Scan for the cell matching the given text and deliver its [X, Y] coordinate at center. 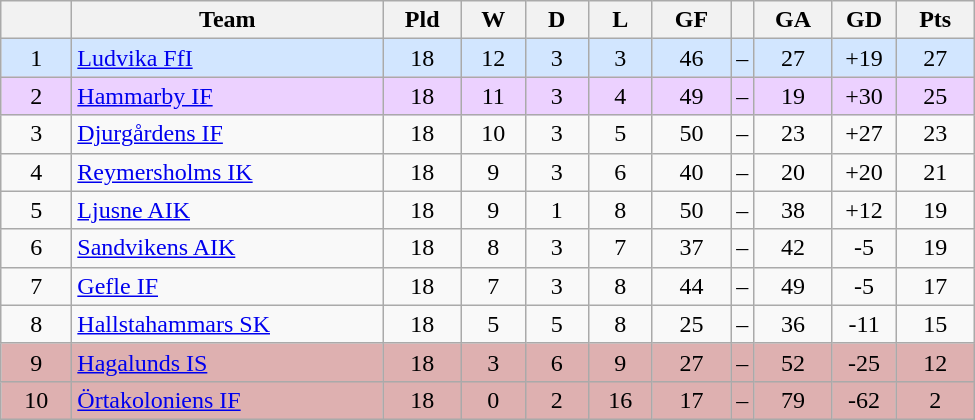
GF [692, 20]
79 [794, 400]
Hagalunds IS [228, 362]
D [557, 20]
40 [692, 172]
Örtakoloniens IF [228, 400]
46 [692, 58]
37 [692, 248]
52 [794, 362]
GD [864, 20]
+30 [864, 96]
Reymersholms IK [228, 172]
Djurgårdens IF [228, 134]
-11 [864, 324]
0 [493, 400]
Team [228, 20]
+20 [864, 172]
42 [794, 248]
+27 [864, 134]
16 [621, 400]
L [621, 20]
GA [794, 20]
+19 [864, 58]
15 [936, 324]
38 [794, 210]
Hammarby IF [228, 96]
W [493, 20]
21 [936, 172]
+12 [864, 210]
Gefle IF [228, 286]
Pts [936, 20]
44 [692, 286]
Hallstahammars SK [228, 324]
36 [794, 324]
20 [794, 172]
-62 [864, 400]
Ljusne AIK [228, 210]
Sandvikens AIK [228, 248]
Pld [422, 20]
11 [493, 96]
-25 [864, 362]
Ludvika FfI [228, 58]
